Extract the (X, Y) coordinate from the center of the cell holding the provided text.  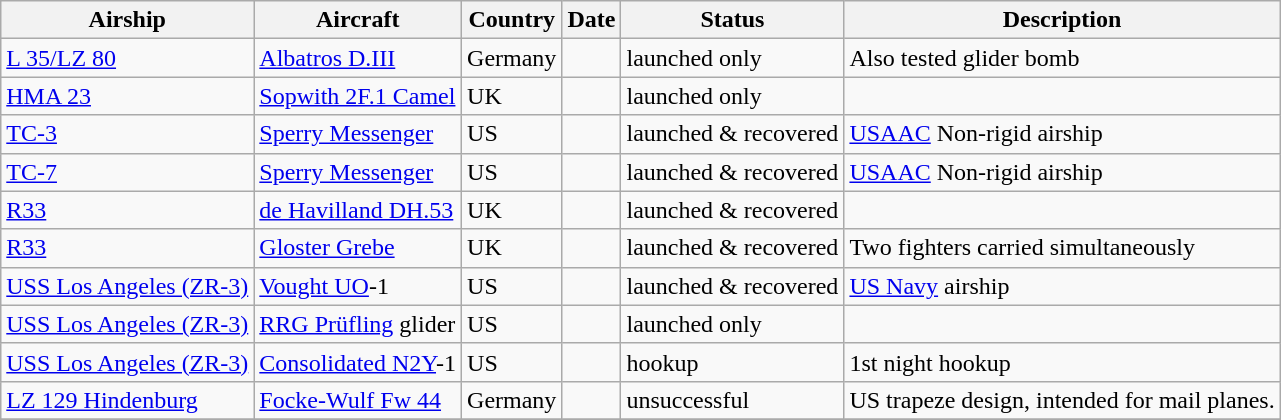
Aircraft (358, 20)
Two fighters carried simultaneously (1062, 248)
LZ 129 Hindenburg (128, 400)
Description (1062, 20)
Airship (128, 20)
Gloster Grebe (358, 248)
L 35/LZ 80 (128, 58)
1st night hookup (1062, 362)
hookup (732, 362)
unsuccessful (732, 400)
US Navy airship (1062, 286)
de Havilland DH.53 (358, 210)
Status (732, 20)
US trapeze design, intended for mail planes. (1062, 400)
Albatros D.III (358, 58)
Date (592, 20)
Country (512, 20)
Vought UO-1 (358, 286)
HMA 23 (128, 96)
TC-3 (128, 134)
TC-7 (128, 172)
Sopwith 2F.1 Camel (358, 96)
Also tested glider bomb (1062, 58)
Consolidated N2Y-1 (358, 362)
RRG Prüfling glider (358, 324)
Focke-Wulf Fw 44 (358, 400)
